Provide the (X, Y) coordinate of the cell's center where the given text is located.  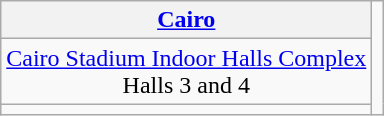
Cairo Stadium Indoor Halls ComplexHalls 3 and 4 (186, 72)
Cairo (186, 20)
